Return [x, y] of the center of cell containing provided text 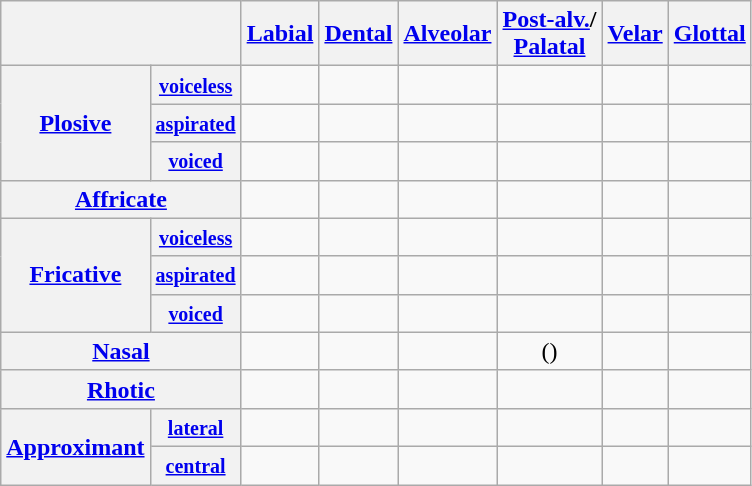
() [550, 351]
Alveolar [448, 34]
Velar [635, 34]
Plosive [76, 123]
Post-alv./Palatal [550, 34]
Labial [280, 34]
Rhotic [121, 389]
Fricative [76, 275]
central [196, 465]
Affricate [121, 199]
Nasal [121, 351]
Glottal [710, 34]
Approximant [76, 446]
lateral [196, 427]
Dental [358, 34]
